Find where the given text appears and provide that cell's center as (x, y) coordinate. 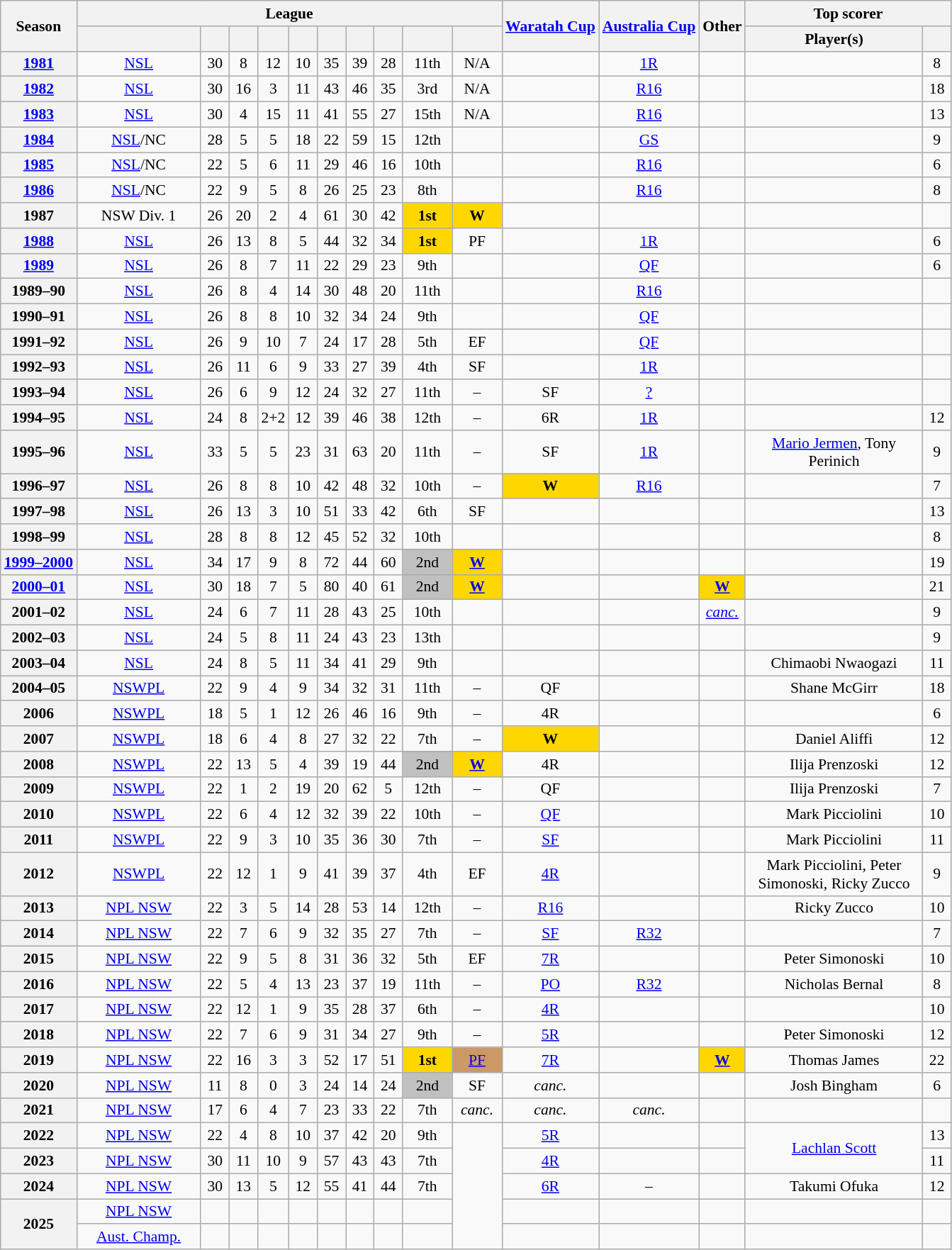
2006 (38, 714)
Josh Bingham (834, 1086)
1981 (38, 64)
Shane McGirr (834, 688)
2007 (38, 739)
2001–02 (38, 613)
1994–95 (38, 418)
PO (550, 984)
1997–98 (38, 512)
Other (722, 26)
Aust. Champ. (139, 1237)
8th (427, 191)
2015 (38, 959)
0 (273, 1086)
Mario Jermen, Tony Perinich (834, 452)
1984 (38, 140)
2010 (38, 815)
Season (38, 26)
2+2 (273, 418)
Chimaobi Nwaogazi (834, 663)
2017 (38, 1010)
2023 (38, 1161)
NSW Div. 1 (139, 216)
1982 (38, 89)
2002–03 (38, 638)
1990–91 (38, 317)
2024 (38, 1186)
1992–93 (38, 367)
1988 (38, 241)
80 (331, 587)
2009 (38, 789)
2025 (38, 1224)
2021 (38, 1110)
1989 (38, 266)
Daniel Aliffi (834, 739)
2011 (38, 840)
2020 (38, 1086)
GS (649, 140)
1985 (38, 165)
2012 (38, 874)
2004–05 (38, 688)
Waratah Cup (550, 26)
2014 (38, 934)
Thomas James (834, 1060)
1995–96 (38, 452)
1986 (38, 191)
1998–99 (38, 537)
Nicholas Bernal (834, 984)
62 (360, 789)
13th (427, 638)
38 (388, 418)
2008 (38, 764)
League (289, 13)
57 (331, 1161)
Takumi Ofuka (834, 1186)
Ricky Zucco (834, 908)
60 (388, 562)
? (649, 393)
63 (360, 452)
15th (427, 115)
59 (360, 140)
1983 (38, 115)
53 (360, 908)
2000–01 (38, 587)
2013 (38, 908)
Lachlan Scott (834, 1149)
2018 (38, 1035)
Player(s) (834, 39)
21 (937, 587)
45 (331, 537)
Australia Cup (649, 26)
3rd (427, 89)
72 (331, 562)
1993–94 (38, 393)
40 (360, 587)
2019 (38, 1060)
Top scorer (848, 13)
1996–97 (38, 486)
2016 (38, 984)
2022 (38, 1136)
1987 (38, 216)
1989–90 (38, 291)
2003–04 (38, 663)
1991–92 (38, 342)
Mark Picciolini, Peter Simonoski, Ricky Zucco (834, 874)
1999–2000 (38, 562)
